For the text-containing cell, return its midpoint in [X, Y] coordinate format. 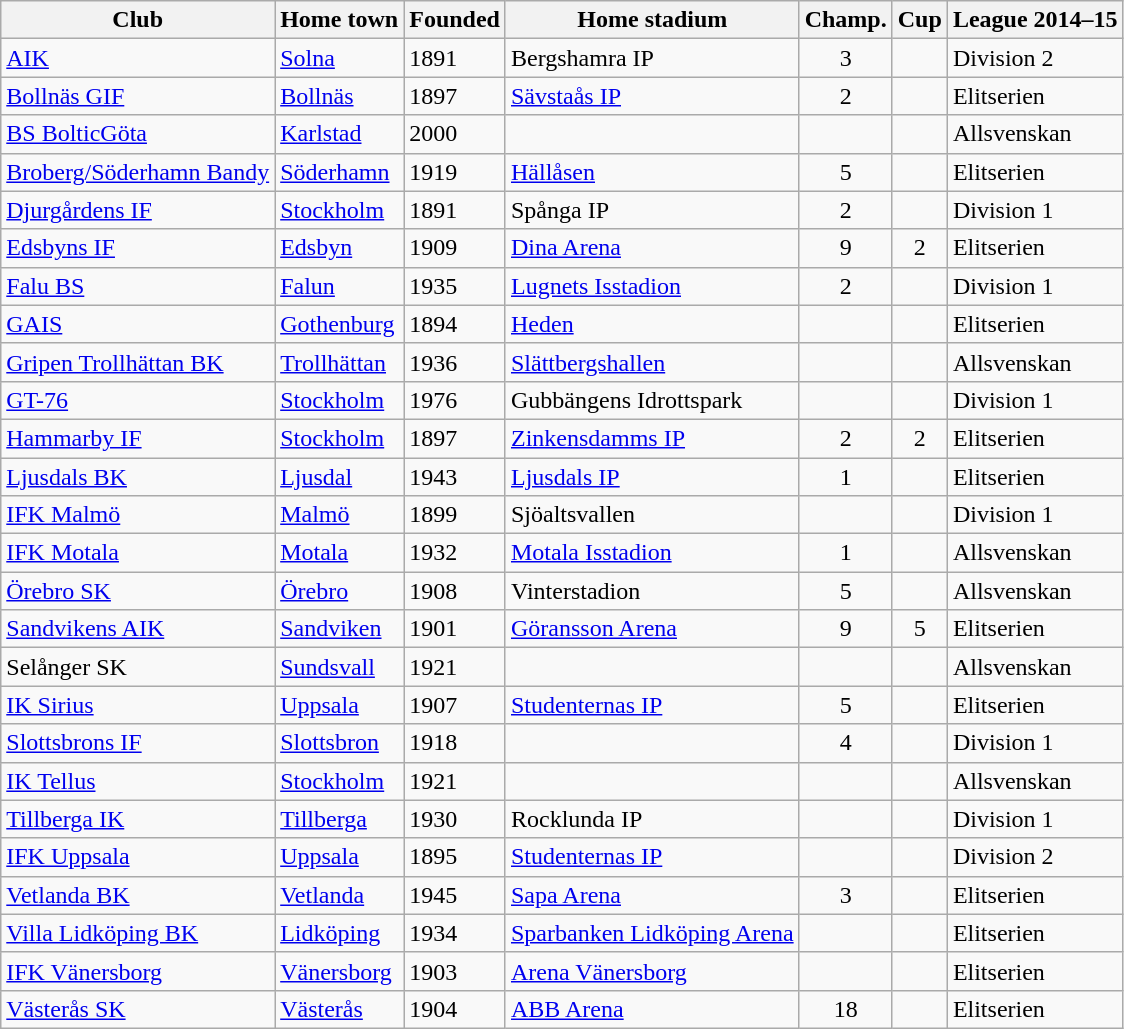
1935 [455, 286]
Rocklunda IP [652, 819]
Dina Arena [652, 248]
Örebro [340, 591]
1899 [455, 515]
Lidköping [340, 933]
1932 [455, 553]
Villa Lidköping BK [138, 933]
Heden [652, 324]
1907 [455, 705]
BS BolticGöta [138, 134]
1976 [455, 400]
Spånga IP [652, 210]
Göransson Arena [652, 629]
Vetlanda [340, 895]
Ljusdals BK [138, 477]
Söderhamn [340, 172]
Gothenburg [340, 324]
Cup [920, 20]
Hammarby IF [138, 438]
Edsbyn [340, 248]
IFK Malmö [138, 515]
Solna [340, 58]
1895 [455, 857]
Västerås [340, 1009]
Home town [340, 20]
Sparbanken Lidköping Arena [652, 933]
Edsbyns IF [138, 248]
1909 [455, 248]
Sundsvall [340, 667]
Selånger SK [138, 667]
1908 [455, 591]
Ljusdals IP [652, 477]
Champ. [846, 20]
Örebro SK [138, 591]
1943 [455, 477]
ABB Arena [652, 1009]
Sandviken [340, 629]
Falun [340, 286]
Founded [455, 20]
Vetlanda BK [138, 895]
AIK [138, 58]
Vänersborg [340, 971]
Lugnets Isstadion [652, 286]
1930 [455, 819]
1904 [455, 1009]
Vinterstadion [652, 591]
Djurgårdens IF [138, 210]
4 [846, 743]
Tillberga [340, 819]
1894 [455, 324]
1901 [455, 629]
Motala [340, 553]
Home stadium [652, 20]
IK Sirius [138, 705]
Broberg/Söderhamn Bandy [138, 172]
Tillberga IK [138, 819]
Zinkensdamms IP [652, 438]
2000 [455, 134]
Gripen Trollhättan BK [138, 362]
Gubbängens Idrottspark [652, 400]
IFK Vänersborg [138, 971]
IFK Uppsala [138, 857]
Bollnäs GIF [138, 96]
18 [846, 1009]
Slottsbrons IF [138, 743]
Slottsbron [340, 743]
Bollnäs [340, 96]
Motala Isstadion [652, 553]
IK Tellus [138, 781]
1934 [455, 933]
GT-76 [138, 400]
IFK Motala [138, 553]
Trollhättan [340, 362]
Slättbergshallen [652, 362]
Malmö [340, 515]
1919 [455, 172]
Sapa Arena [652, 895]
Bergshamra IP [652, 58]
Ljusdal [340, 477]
GAIS [138, 324]
Club [138, 20]
Karlstad [340, 134]
Falu BS [138, 286]
Västerås SK [138, 1009]
Arena Vänersborg [652, 971]
1903 [455, 971]
Sjöaltsvallen [652, 515]
Sandvikens AIK [138, 629]
Hällåsen [652, 172]
Sävstaås IP [652, 96]
1945 [455, 895]
League 2014–15 [1035, 20]
1918 [455, 743]
1936 [455, 362]
